Return [X, Y] of the center of cell containing provided text 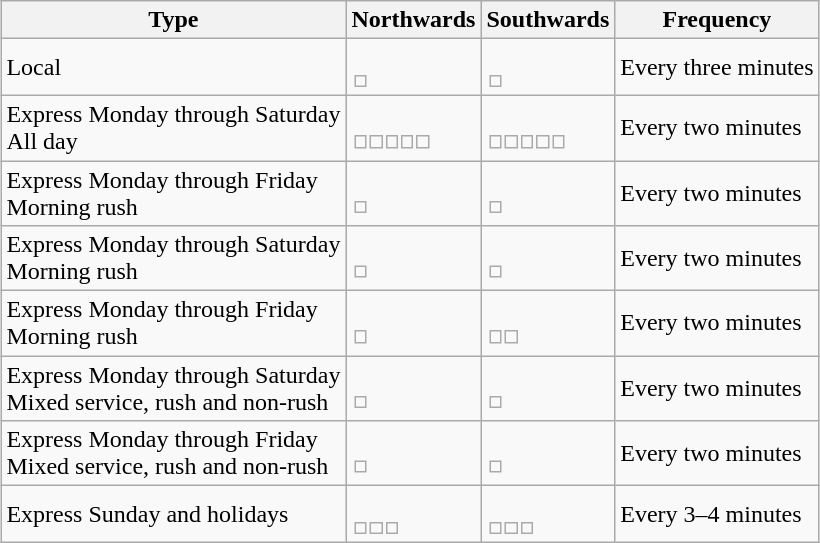
Local [174, 68]
Type [174, 20]
Express Monday through SaturdayAll day [174, 128]
Northwards [414, 20]
Every three minutes [717, 68]
Every 3–4 minutes [717, 514]
Express Sunday and holidays [174, 514]
Express Monday through FridayMixed service, rush and non-rush [174, 454]
Express Monday through SaturdayMorning rush [174, 258]
Southwards [548, 20]
Frequency [717, 20]
Express Monday through SaturdayMixed service, rush and non-rush [174, 388]
